Provide the [X, Y] coordinate of the cell's center where the given text is located.  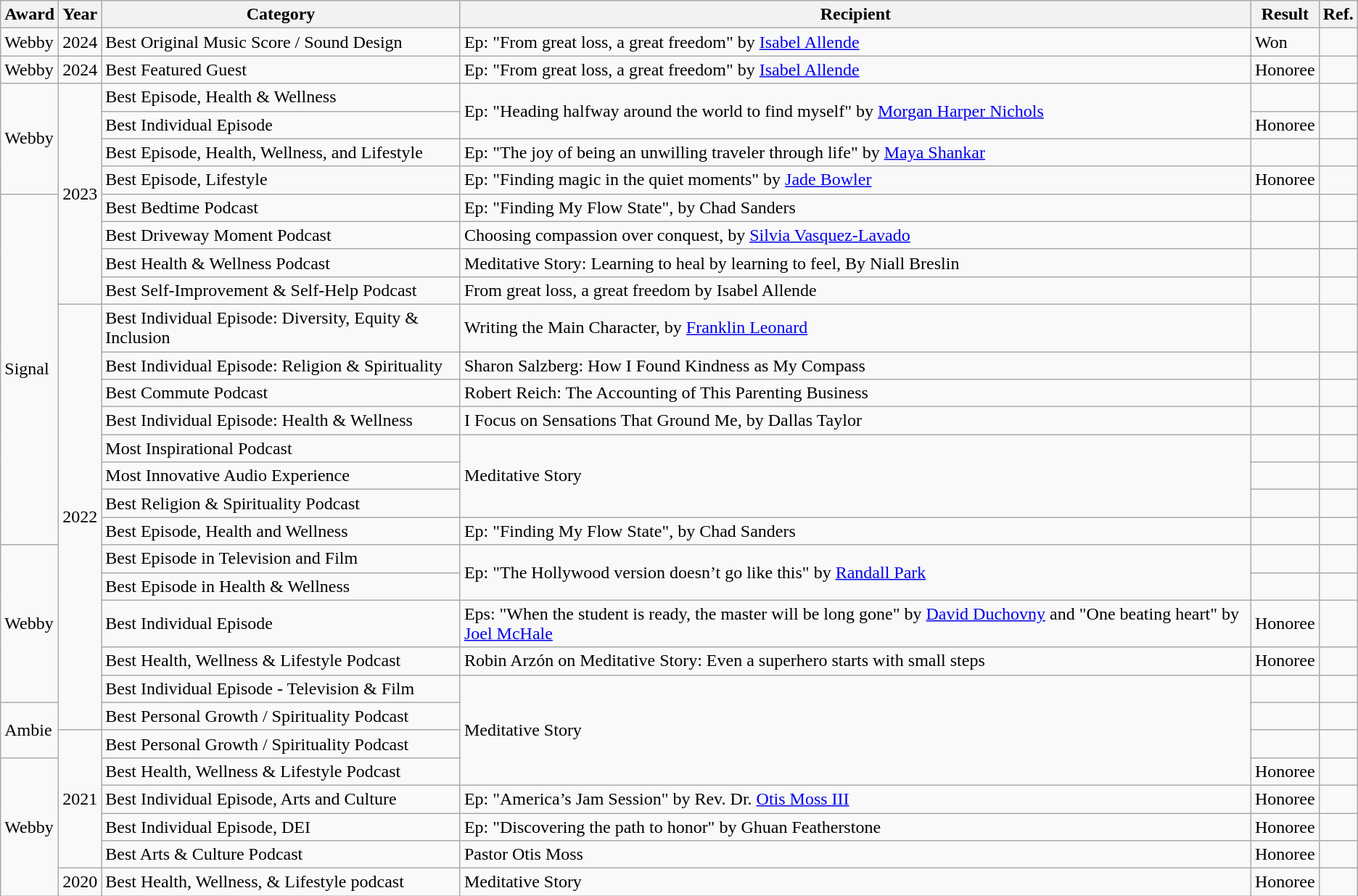
Most Inspirational Podcast [281, 448]
Best Individual Episode, Arts and Culture [281, 799]
2021 [80, 799]
Ep: "Finding magic in the quiet moments" by Jade Bowler [855, 180]
Ref. [1338, 15]
Best Religion & Spirituality Podcast [281, 504]
Result [1285, 15]
Won [1285, 42]
2020 [80, 882]
Best Bedtime Podcast [281, 207]
Best Featured Guest [281, 70]
From great loss, a great freedom by Isabel Allende [855, 290]
Pastor Otis Moss [855, 855]
Best Individual Episode - Television & Film [281, 689]
Best Episode in Television and Film [281, 559]
Best Episode, Health and Wellness [281, 531]
Best Health, Wellness, & Lifestyle podcast [281, 882]
Meditative Story: Learning to heal by learning to feel, By Niall Breslin [855, 263]
Eps: "When the student is ready, the master will be long gone" by David Duchovny and "One beating heart" by Joel McHale [855, 624]
Ep: "The Hollywood version doesn’t go like this" by Randall Park [855, 572]
Robert Reich: The Accounting of This Parenting Business [855, 393]
Best Driveway Moment Podcast [281, 235]
Best Individual Episode: Diversity, Equity & Inclusion [281, 328]
Ep: "Discovering the path to honor" by Ghuan Featherstone [855, 826]
Award [30, 15]
Best Episode in Health & Wellness [281, 586]
2022 [80, 517]
Recipient [855, 15]
Best Arts & Culture Podcast [281, 855]
Ambie [30, 730]
Choosing compassion over conquest, by Silvia Vasquez-Lavado [855, 235]
Category [281, 15]
Best Original Music Score / Sound Design [281, 42]
Ep: "The joy of being an unwilling traveler through life" by Maya Shankar [855, 152]
Best Individual Episode: Religion & Spirituality [281, 365]
Best Episode, Lifestyle [281, 180]
Best Episode, Health, Wellness, and Lifestyle [281, 152]
Best Individual Episode: Health & Wellness [281, 421]
Year [80, 15]
Best Episode, Health & Wellness [281, 97]
2023 [80, 194]
Best Individual Episode, DEI [281, 826]
Best Self-Improvement & Self-Help Podcast [281, 290]
Best Health & Wellness Podcast [281, 263]
Robin Arzón on Meditative Story: Even a superhero starts with small steps [855, 661]
Sharon Salzberg: How I Found Kindness as My Compass [855, 365]
Ep: "America’s Jam Session" by Rev. Dr. Otis Moss III [855, 799]
Best Commute Podcast [281, 393]
Most Innovative Audio Experience [281, 476]
I Focus on Sensations That Ground Me, by Dallas Taylor [855, 421]
Ep: "Heading halfway around the world to find myself" by Morgan Harper Nichols [855, 111]
Writing the Main Character, by Franklin Leonard [855, 328]
Signal [30, 369]
